Return (X, Y) of the center of cell containing provided text 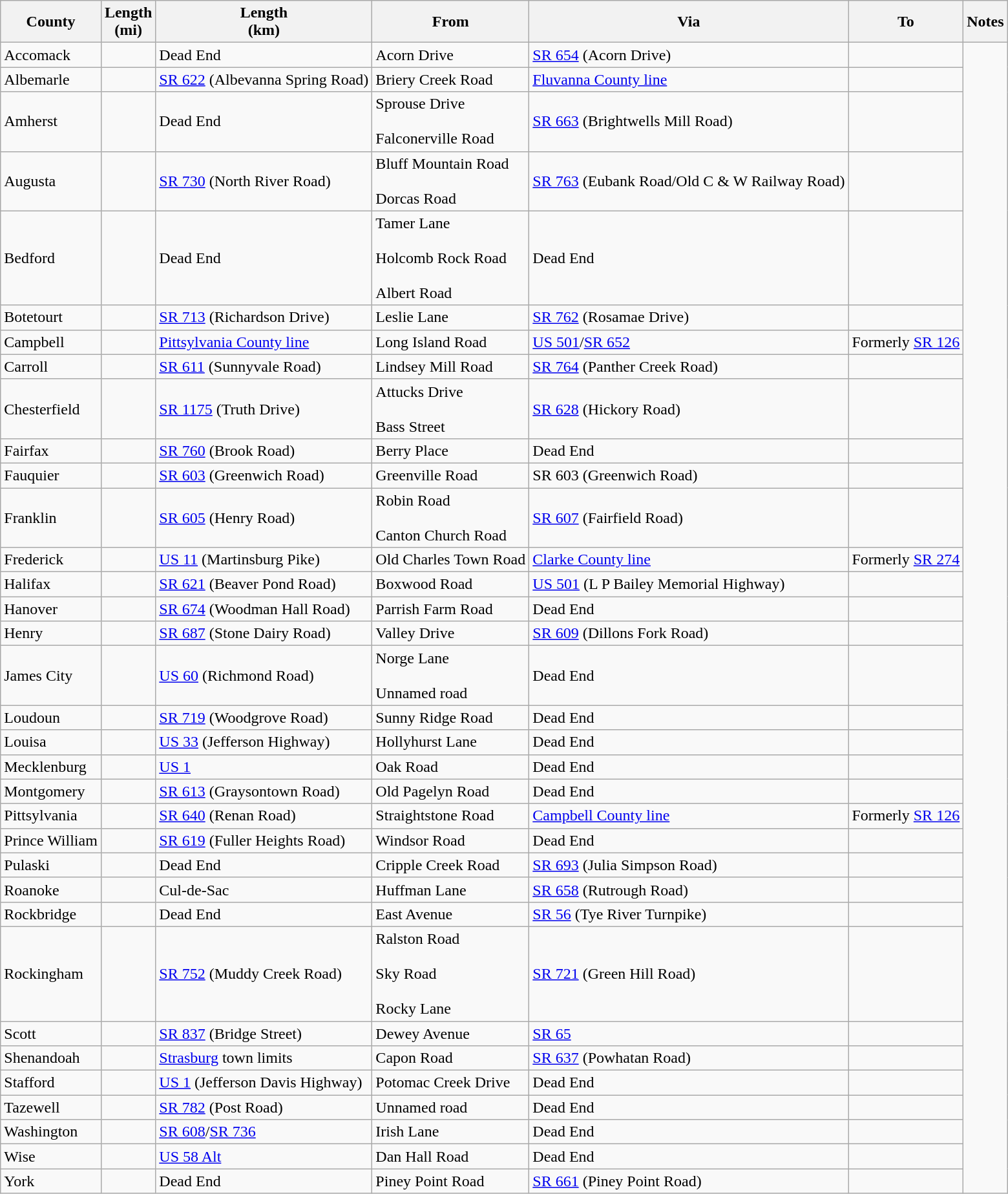
Hanover (51, 609)
Berry Place (451, 451)
Potomac Creek Drive (451, 1083)
James City (51, 676)
Dan Hall Road (451, 1157)
US 1 (Jefferson Davis Highway) (264, 1083)
Old Charles Town Road (451, 560)
Lindsey Mill Road (451, 367)
From (451, 22)
US 33 (Jefferson Highway) (264, 742)
SR 693 (Julia Simpson Road) (689, 865)
Briery Creek Road (451, 80)
SR 713 (Richardson Drive) (264, 317)
Pulaski (51, 865)
Sprouse DriveFalconerville Road (451, 122)
Rockbridge (51, 914)
SR 661 (Piney Point Road) (689, 1181)
Halifax (51, 584)
Fauquier (51, 475)
Ralston RoadSky RoadRocky Lane (451, 974)
SR 1175 (Truth Drive) (264, 409)
Strasburg town limits (264, 1058)
Wise (51, 1157)
Formerly SR 274 (906, 560)
SR 640 (Renan Road) (264, 816)
Montgomery (51, 791)
Pittsylvania (51, 816)
Leslie Lane (451, 317)
SR 687 (Stone Dairy Road) (264, 634)
Unnamed road (451, 1107)
Parrish Farm Road (451, 609)
US 501/SR 652 (689, 342)
SR 65 (689, 1034)
Tamer LaneHolcomb Rock RoadAlbert Road (451, 258)
US 60 (Richmond Road) (264, 676)
SR 837 (Bridge Street) (264, 1034)
SR 763 (Eubank Road/Old C & W Railway Road) (689, 181)
SR 628 (Hickory Road) (689, 409)
Mecklenburg (51, 767)
Fluvanna County line (689, 80)
Campbell (51, 342)
Acorn Drive (451, 55)
SR 663 (Brightwells Mill Road) (689, 122)
Dewey Avenue (451, 1034)
SR 621 (Beaver Pond Road) (264, 584)
Robin RoadCanton Church Road (451, 517)
Augusta (51, 181)
SR 613 (Graysontown Road) (264, 791)
Rockingham (51, 974)
Attucks DriveBass Street (451, 409)
Stafford (51, 1083)
Carroll (51, 367)
Boxwood Road (451, 584)
Clarke County line (689, 560)
SR 658 (Rutrough Road) (689, 890)
Accomack (51, 55)
Loudoun (51, 718)
Valley Drive (451, 634)
Scott (51, 1034)
Windsor Road (451, 840)
US 58 Alt (264, 1157)
Bedford (51, 258)
Huffman Lane (451, 890)
Straightstone Road (451, 816)
SR 764 (Panther Creek Road) (689, 367)
Oak Road (451, 767)
Frederick (51, 560)
Chesterfield (51, 409)
SR 730 (North River Road) (264, 181)
Norge LaneUnnamed road (451, 676)
East Avenue (451, 914)
Bluff Mountain RoadDorcas Road (451, 181)
Shenandoah (51, 1058)
Length(km) (264, 22)
Irish Lane (451, 1132)
Henry (51, 634)
SR 782 (Post Road) (264, 1107)
Louisa (51, 742)
Prince William (51, 840)
Washington (51, 1132)
SR 607 (Fairfield Road) (689, 517)
Roanoke (51, 890)
SR 611 (Sunnyvale Road) (264, 367)
Franklin (51, 517)
Length(mi) (128, 22)
SR 674 (Woodman Hall Road) (264, 609)
SR 609 (Dillons Fork Road) (689, 634)
SR 637 (Powhatan Road) (689, 1058)
SR 752 (Muddy Creek Road) (264, 974)
Old Pagelyn Road (451, 791)
Via (689, 22)
Tazewell (51, 1107)
To (906, 22)
SR 654 (Acorn Drive) (689, 55)
County (51, 22)
US 11 (Martinsburg Pike) (264, 560)
Campbell County line (689, 816)
SR 605 (Henry Road) (264, 517)
Piney Point Road (451, 1181)
Notes (985, 22)
SR 619 (Fuller Heights Road) (264, 840)
York (51, 1181)
SR 719 (Woodgrove Road) (264, 718)
SR 56 (Tye River Turnpike) (689, 914)
US 501 (L P Bailey Memorial Highway) (689, 584)
Pittsylvania County line (264, 342)
Cul-de-Sac (264, 890)
US 1 (264, 767)
SR 622 (Albevanna Spring Road) (264, 80)
Sunny Ridge Road (451, 718)
Long Island Road (451, 342)
SR 721 (Green Hill Road) (689, 974)
Fairfax (51, 451)
SR 760 (Brook Road) (264, 451)
Greenville Road (451, 475)
Botetourt (51, 317)
SR 762 (Rosamae Drive) (689, 317)
Hollyhurst Lane (451, 742)
Albemarle (51, 80)
SR 608/SR 736 (264, 1132)
Amherst (51, 122)
Capon Road (451, 1058)
Cripple Creek Road (451, 865)
